Determine the (X, Y) coordinate at the center of the cell enclosing the given text.  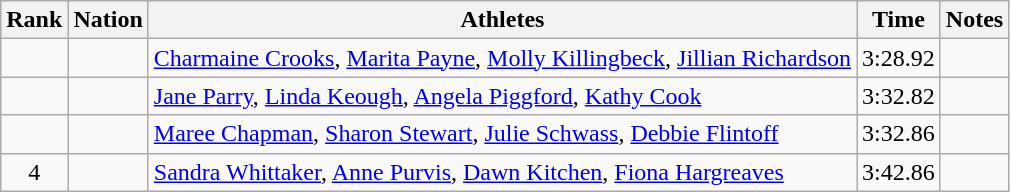
Jane Parry, Linda Keough, Angela Piggford, Kathy Cook (502, 96)
Maree Chapman, Sharon Stewart, Julie Schwass, Debbie Flintoff (502, 134)
Charmaine Crooks, Marita Payne, Molly Killingbeck, Jillian Richardson (502, 58)
Nation (108, 20)
Athletes (502, 20)
3:32.86 (899, 134)
Notes (974, 20)
Time (899, 20)
Rank (34, 20)
3:32.82 (899, 96)
Sandra Whittaker, Anne Purvis, Dawn Kitchen, Fiona Hargreaves (502, 172)
4 (34, 172)
3:42.86 (899, 172)
3:28.92 (899, 58)
